Provide the [X, Y] coordinate of the cell's center where the given text is located.  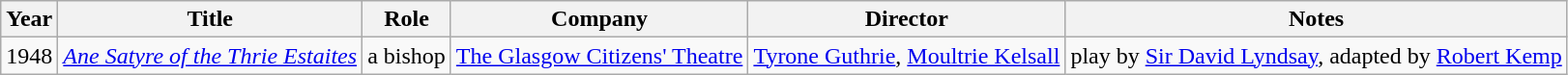
The Glasgow Citizens' Theatre [599, 56]
play by Sir David Lyndsay, adapted by Robert Kemp [1317, 56]
Director [907, 19]
Notes [1317, 19]
1948 [29, 56]
Role [407, 19]
Company [599, 19]
a bishop [407, 56]
Title [211, 19]
Year [29, 19]
Ane Satyre of the Thrie Estaites [211, 56]
Tyrone Guthrie, Moultrie Kelsall [907, 56]
